Scan for the cell matching the given text and deliver its [x, y] coordinate at center. 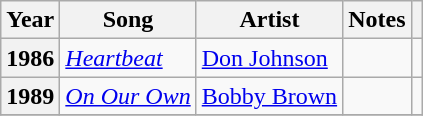
Notes [377, 20]
1989 [30, 96]
Heartbeat [128, 58]
Artist [269, 20]
Don Johnson [269, 58]
1986 [30, 58]
On Our Own [128, 96]
Bobby Brown [269, 96]
Year [30, 20]
Song [128, 20]
